Extract the (X, Y) coordinate from the center of the cell holding the provided text.  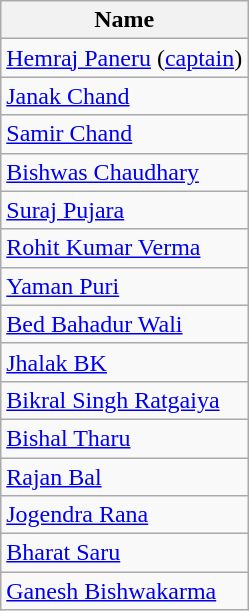
Bishal Tharu (124, 438)
Samir Chand (124, 134)
Rajan Bal (124, 477)
Jhalak BK (124, 362)
Rohit Kumar Verma (124, 248)
Hemraj Paneru (captain) (124, 58)
Name (124, 20)
Janak Chand (124, 96)
Bikral Singh Ratgaiya (124, 400)
Yaman Puri (124, 286)
Jogendra Rana (124, 515)
Bishwas Chaudhary (124, 172)
Suraj Pujara (124, 210)
Ganesh Bishwakarma (124, 591)
Bed Bahadur Wali (124, 324)
Bharat Saru (124, 553)
